Capture the cell that displays the provided text and extract its (X, Y) central coordinate. 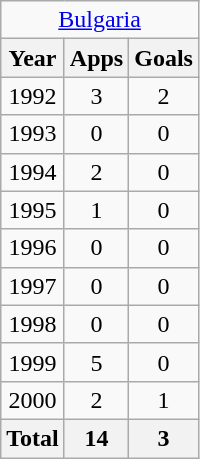
Goals (164, 58)
1997 (33, 286)
Total (33, 438)
1999 (33, 362)
1994 (33, 172)
1996 (33, 248)
2000 (33, 400)
1993 (33, 134)
1998 (33, 324)
Bulgaria (100, 20)
Year (33, 58)
14 (96, 438)
1995 (33, 210)
1992 (33, 96)
Apps (96, 58)
5 (96, 362)
